Scan for the cell matching the given text and deliver its (X, Y) coordinate at center. 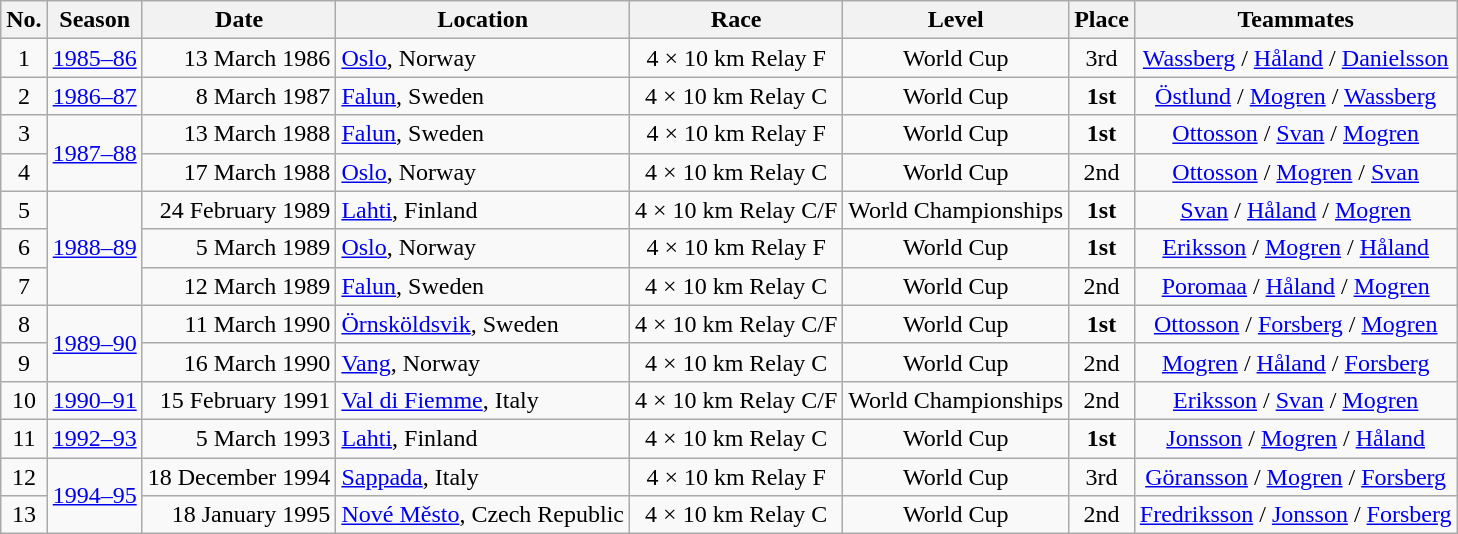
8 (24, 324)
Sappada, Italy (483, 477)
Mogren / Håland / Forsberg (1296, 362)
Season (94, 20)
1985–86 (94, 58)
24 February 1989 (239, 210)
16 March 1990 (239, 362)
5 (24, 210)
Wassberg / Håland / Danielsson (1296, 58)
10 (24, 400)
Fredriksson / Jonsson / Forsberg (1296, 515)
9 (24, 362)
13 (24, 515)
12 (24, 477)
Date (239, 20)
Place (1102, 20)
Örnsköldsvik, Sweden (483, 324)
1986–87 (94, 96)
Ottosson / Svan / Mogren (1296, 134)
13 March 1988 (239, 134)
Jonsson / Mogren / Håland (1296, 438)
Nové Město, Czech Republic (483, 515)
Poromaa / Håland / Mogren (1296, 286)
15 February 1991 (239, 400)
3 (24, 134)
13 March 1986 (239, 58)
8 March 1987 (239, 96)
Vang, Norway (483, 362)
Location (483, 20)
11 (24, 438)
6 (24, 248)
1992–93 (94, 438)
1988–89 (94, 248)
Val di Fiemme, Italy (483, 400)
Race (736, 20)
1990–91 (94, 400)
Ottosson / Mogren / Svan (1296, 172)
Svan / Håland / Mogren (1296, 210)
1 (24, 58)
5 March 1989 (239, 248)
7 (24, 286)
1989–90 (94, 343)
Eriksson / Svan / Mogren (1296, 400)
4 (24, 172)
Eriksson / Mogren / Håland (1296, 248)
Göransson / Mogren / Forsberg (1296, 477)
18 December 1994 (239, 477)
No. (24, 20)
18 January 1995 (239, 515)
12 March 1989 (239, 286)
11 March 1990 (239, 324)
Östlund / Mogren / Wassberg (1296, 96)
Level (956, 20)
1994–95 (94, 496)
1987–88 (94, 153)
5 March 1993 (239, 438)
Ottosson / Forsberg / Mogren (1296, 324)
2 (24, 96)
17 March 1988 (239, 172)
Teammates (1296, 20)
